Output the [x, y] coordinate of the center of the cell containing the given text.  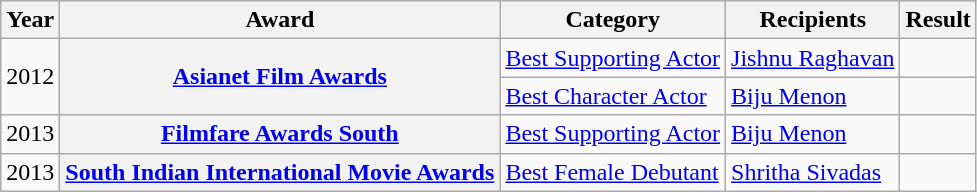
South Indian International Movie Awards [280, 172]
Year [30, 20]
Shritha Sivadas [813, 172]
Best Character Actor [613, 96]
2012 [30, 77]
Jishnu Raghavan [813, 58]
Best Female Debutant [613, 172]
Asianet Film Awards [280, 77]
Recipients [813, 20]
Category [613, 20]
Filmfare Awards South [280, 134]
Result [938, 20]
Award [280, 20]
